Pinpoint the cell where the given text exists, returning its [X, Y] midpoint coordinate. 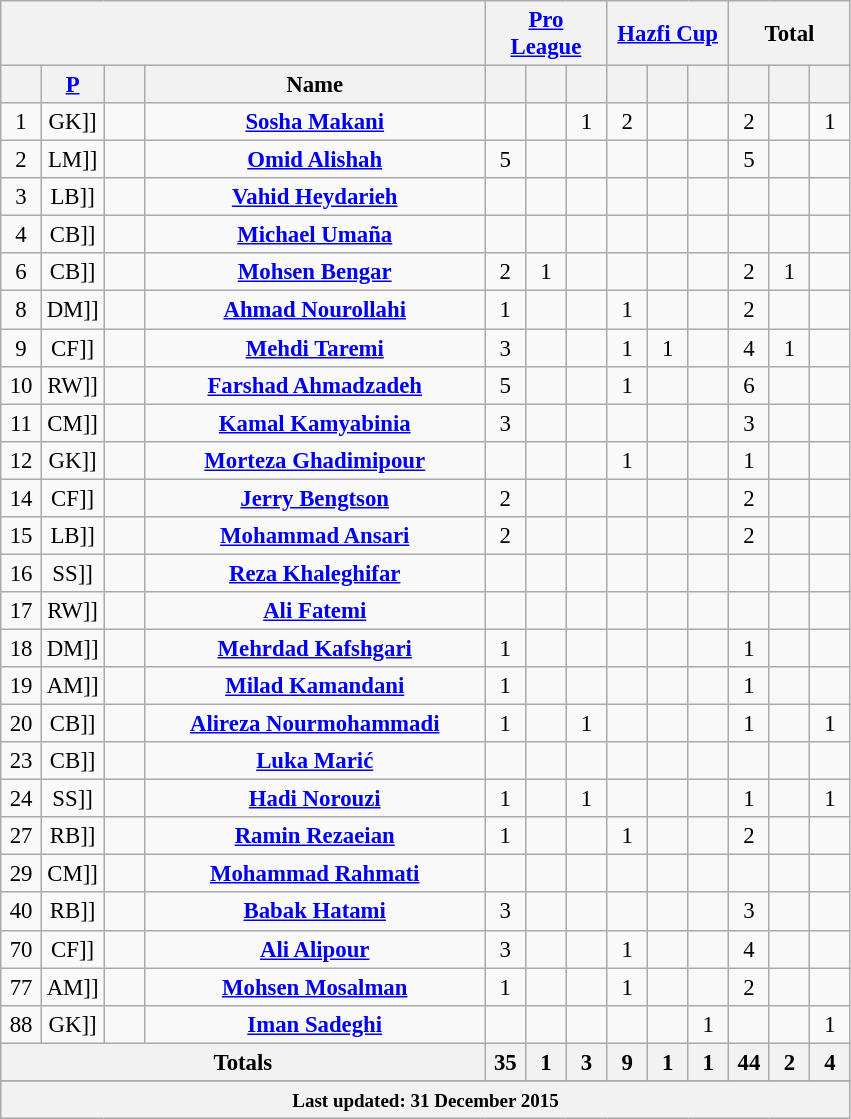
12 [22, 460]
19 [22, 686]
Ramin Rezaeian [314, 836]
40 [22, 912]
29 [22, 874]
70 [22, 949]
Mohsen Mosalman [314, 987]
Omid Alishah [314, 160]
Morteza Ghadimipour [314, 460]
Farshad Ahmadzadeh [314, 385]
Babak Hatami [314, 912]
Mohsen Bengar [314, 273]
Sosha Makani [314, 122]
Reza Khaleghifar [314, 573]
15 [22, 536]
Mehrdad Kafshgari [314, 648]
10 [22, 385]
Hadi Norouzi [314, 799]
Last updated: 31 December 2015 [426, 1100]
Vahid Heydarieh [314, 197]
Mehdi Taremi [314, 348]
Pro League [546, 34]
18 [22, 648]
Ahmad Nourollahi [314, 310]
17 [22, 611]
Milad Kamandani [314, 686]
Mohammad Ansari [314, 536]
44 [750, 1062]
20 [22, 724]
Kamal Kamyabinia [314, 423]
P [72, 85]
Luka Marić [314, 761]
35 [506, 1062]
14 [22, 498]
11 [22, 423]
Ali Fatemi [314, 611]
Michael Umaña [314, 235]
Iman Sadeghi [314, 1024]
LM]] [72, 160]
Alireza Nourmohammadi [314, 724]
Ali Alipour [314, 949]
23 [22, 761]
Totals [243, 1062]
16 [22, 573]
24 [22, 799]
8 [22, 310]
Total [790, 34]
Jerry Bengtson [314, 498]
Mohammad Rahmati [314, 874]
Name [314, 85]
88 [22, 1024]
27 [22, 836]
77 [22, 987]
Hazfi Cup [668, 34]
